For the text-containing cell, return its midpoint in (X, Y) coordinate format. 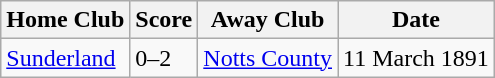
Score (164, 20)
0–2 (164, 58)
Sunderland (66, 58)
Away Club (268, 20)
Home Club (66, 20)
11 March 1891 (416, 58)
Notts County (268, 58)
Date (416, 20)
